Locate the cell with the specified text and output its [X, Y] center coordinate. 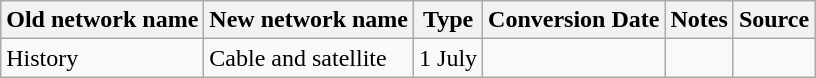
Source [774, 20]
Cable and satellite [309, 58]
Conversion Date [574, 20]
Notes [699, 20]
History [102, 58]
Type [448, 20]
Old network name [102, 20]
New network name [309, 20]
1 July [448, 58]
